Provide the [x, y] coordinate of the cell's center where the given text is located.  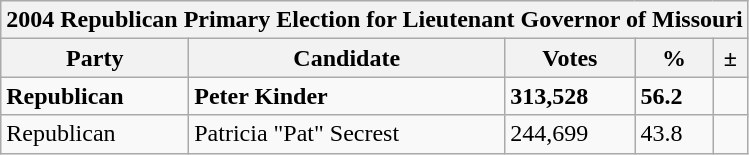
244,699 [570, 134]
Party [95, 58]
Peter Kinder [347, 96]
% [674, 58]
Votes [570, 58]
43.8 [674, 134]
313,528 [570, 96]
± [731, 58]
56.2 [674, 96]
Patricia "Pat" Secrest [347, 134]
Candidate [347, 58]
2004 Republican Primary Election for Lieutenant Governor of Missouri [374, 20]
